Determine the (x, y) coordinate at the center of the cell enclosing the given text.  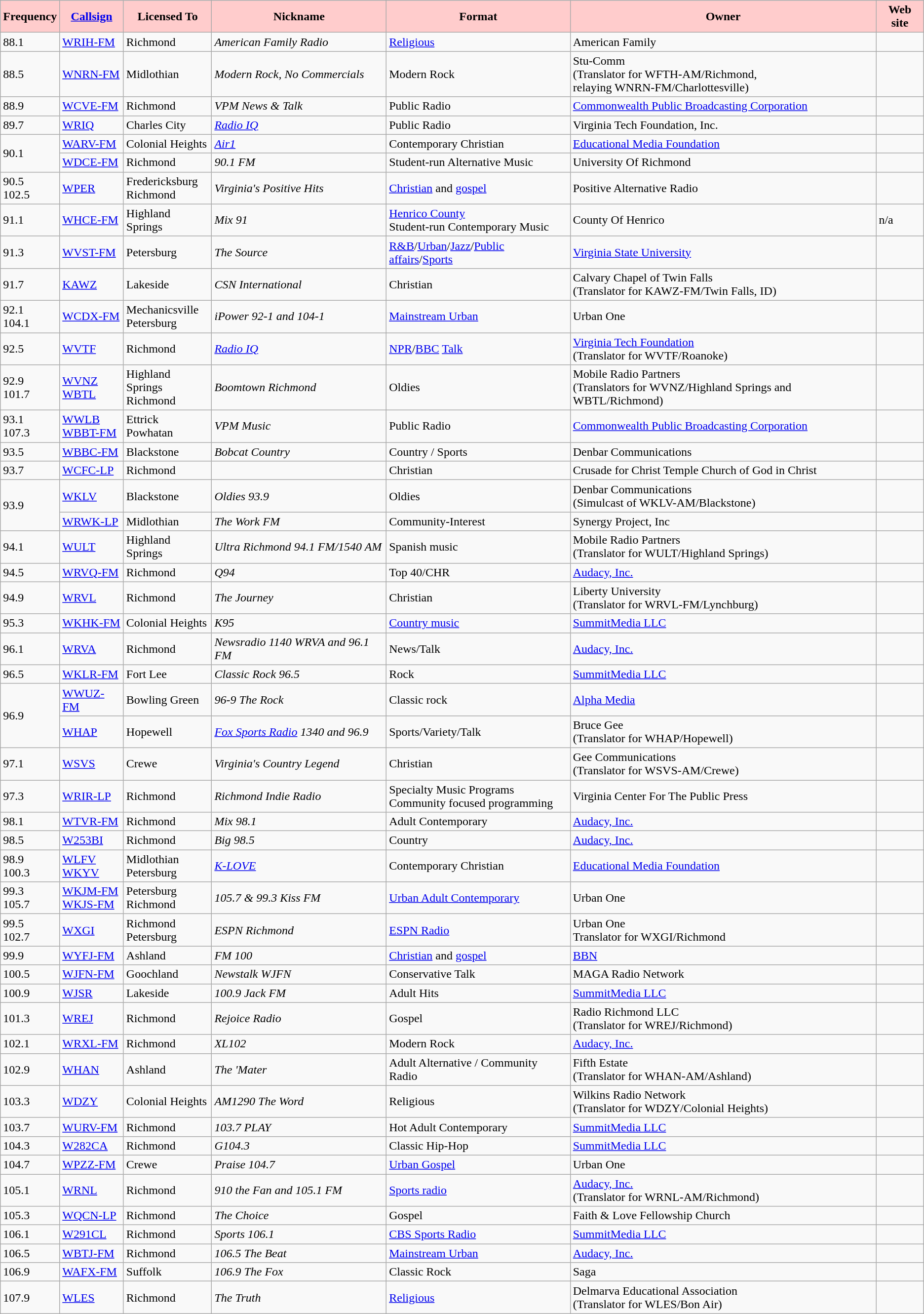
WREJ (92, 1018)
WPZZ-FM (92, 1164)
91.1 (30, 220)
EttrickPowhatan (168, 427)
WJFN-FM (92, 974)
94.9 (30, 597)
BBN (723, 956)
WULT (92, 547)
FredericksburgRichmond (168, 188)
Newsradio 1140 WRVA and 96.1 FM (299, 649)
Q94 (299, 572)
100.9 Jack FM (299, 993)
The 'Mater (299, 1070)
WRNL (92, 1190)
iPower 92-1 and 104-1 (299, 316)
Henrico CountyStudent-run Contemporary Music (478, 220)
103.3 (30, 1101)
VPM Music (299, 427)
Virginia's Positive Hits (299, 188)
Gee Communications(Translator for WSVS-AM/Crewe) (723, 763)
WHAP (92, 732)
WKJM-FMWKJS-FM (92, 898)
94.1 (30, 547)
WRIR-LP (92, 796)
WVTF (92, 349)
Denbar Communications(Simulcast of WKLV-AM/Blackstone) (723, 496)
104.3 (30, 1146)
103.7 (30, 1127)
The Source (299, 252)
Virginia Tech Foundation, Inc. (723, 125)
American Family (723, 42)
Fifth Estate(Translator for WHAN-AM/Ashland) (723, 1070)
Format (478, 17)
Conservative Talk (478, 974)
106.5 (30, 1253)
Frequency (30, 17)
103.7 PLAY (299, 1127)
Virginia Tech Foundation(Translator for WVTF/Roanoke) (723, 349)
Fox Sports Radio 1340 and 96.9 (299, 732)
Adult Contemporary (478, 822)
106.1 (30, 1234)
WBBC-FM (92, 452)
Adult Alternative / Community Radio (478, 1070)
Community-Interest (478, 521)
WHAN (92, 1070)
WVNZWBTL (92, 388)
96.5 (30, 674)
WDZY (92, 1101)
WDCE-FM (92, 162)
The Work FM (299, 521)
Highland SpringsRichmond (168, 388)
Country music (478, 623)
910 the Fan and 105.1 FM (299, 1190)
WCDX-FM (92, 316)
Wilkins Radio Network(Translator for WDZY/Colonial Heights) (723, 1101)
99.5102.7 (30, 930)
W291CL (92, 1234)
WNRN-FM (92, 74)
Web site (900, 17)
Radio Richmond LLC(Translator for WREJ/Richmond) (723, 1018)
WKHK-FM (92, 623)
Richmond Indie Radio (299, 796)
92.1104.1 (30, 316)
88.9 (30, 106)
Newstalk WJFN (299, 974)
Alpha Media (723, 699)
WVST-FM (92, 252)
K95 (299, 623)
WLES (92, 1298)
W253BI (92, 840)
Country / Sports (478, 452)
90.1 FM (299, 162)
Bobcat Country (299, 452)
Virginia Center For The Public Press (723, 796)
n/a (900, 220)
MechanicsvillePetersburg (168, 316)
91.3 (30, 252)
XL102 (299, 1044)
WRXL-FM (92, 1044)
WWUZ-FM (92, 699)
96.1 (30, 649)
Owner (723, 17)
98.9100.3 (30, 866)
WCVE-FM (92, 106)
PetersburgRichmond (168, 898)
Air1 (299, 144)
Big 98.5 (299, 840)
105.3 (30, 1216)
WHCE-FM (92, 220)
90.5102.5 (30, 188)
Ultra Richmond 94.1 FM/1540 AM (299, 547)
Goochland (168, 974)
County Of Henrico (723, 220)
106.5 The Beat (299, 1253)
WBTJ-FM (92, 1253)
Mobile Radio Partners(Translators for WVNZ/Highland Springs and WBTL/Richmond) (723, 388)
WQCN-LP (92, 1216)
Classic Rock 96.5 (299, 674)
Spanish music (478, 547)
105.1 (30, 1190)
WRVA (92, 649)
The Journey (299, 597)
WXGI (92, 930)
MAGA Radio Network (723, 974)
WYFJ-FM (92, 956)
Callsign (92, 17)
VPM News & Talk (299, 106)
95.3 (30, 623)
FM 100 (299, 956)
WLFVWKYV (92, 866)
CSN International (299, 284)
ESPN Richmond (299, 930)
Hopewell (168, 732)
MidlothianPetersburg (168, 866)
K-LOVE (299, 866)
91.7 (30, 284)
Charles City (168, 125)
Student-run Alternative Music (478, 162)
96.9 (30, 716)
R&B/Urban/Jazz/Public affairs/Sports (478, 252)
Specialty Music ProgramsCommunity focused programming (478, 796)
96-9 The Rock (299, 699)
Mobile Radio Partners(Translator for WULT/Highland Springs) (723, 547)
Licensed To (168, 17)
93.1107.3 (30, 427)
The Truth (299, 1298)
Bruce Gee(Translator for WHAP/Hopewell) (723, 732)
WRVL (92, 597)
88.1 (30, 42)
102.9 (30, 1070)
WCFC-LP (92, 471)
100.5 (30, 974)
Fort Lee (168, 674)
104.7 (30, 1164)
WPER (92, 188)
NPR/BBC Talk (478, 349)
88.5 (30, 74)
Sports radio (478, 1190)
Virginia State University (723, 252)
97.3 (30, 796)
Stu-Comm(Translator for WFTH-AM/Richmond, relaying WNRN-FM/Charlottesville) (723, 74)
Rejoice Radio (299, 1018)
WRVQ-FM (92, 572)
100.9 (30, 993)
93.5 (30, 452)
American Family Radio (299, 42)
WURV-FM (92, 1127)
92.9101.7 (30, 388)
Sports 106.1 (299, 1234)
W282CA (92, 1146)
WJSR (92, 993)
92.5 (30, 349)
Hot Adult Contemporary (478, 1127)
Top 40/CHR (478, 572)
Modern Rock, No Commercials (299, 74)
WSVS (92, 763)
Delmarva Educational Association(Translator for WLES/Bon Air) (723, 1298)
99.9 (30, 956)
WKLV (92, 496)
93.9 (30, 506)
WWLBWBBT-FM (92, 427)
RichmondPetersburg (168, 930)
106.9 (30, 1272)
ESPN Radio (478, 930)
News/Talk (478, 649)
Positive Alternative Radio (723, 188)
CBS Sports Radio (478, 1234)
WARV-FM (92, 144)
107.9 (30, 1298)
Classic Hip-Hop (478, 1146)
Liberty University(Translator for WRVL-FM/Lynchburg) (723, 597)
G104.3 (299, 1146)
98.5 (30, 840)
Denbar Communications (723, 452)
Calvary Chapel of Twin Falls(Translator for KAWZ-FM/Twin Falls, ID) (723, 284)
WRIQ (92, 125)
WTVR-FM (92, 822)
Classic Rock (478, 1272)
Nickname (299, 17)
Virginia's Country Legend (299, 763)
WRWK-LP (92, 521)
90.1 (30, 153)
Faith & Love Fellowship Church (723, 1216)
Classic rock (478, 699)
Audacy, Inc.(Translator for WRNL-AM/Richmond) (723, 1190)
Sports/Variety/Talk (478, 732)
Petersburg (168, 252)
Urban Adult Contemporary (478, 898)
98.1 (30, 822)
Bowling Green (168, 699)
101.3 (30, 1018)
Suffolk (168, 1272)
The Choice (299, 1216)
AM1290 The Word (299, 1101)
Saga (723, 1272)
Adult Hits (478, 993)
Country (478, 840)
KAWZ (92, 284)
Boomtown Richmond (299, 388)
WRIH-FM (92, 42)
99.3105.7 (30, 898)
Urban OneTranslator for WXGI/Richmond (723, 930)
University Of Richmond (723, 162)
Crusade for Christ Temple Church of God in Christ (723, 471)
Synergy Project, Inc (723, 521)
Oldies 93.9 (299, 496)
93.7 (30, 471)
97.1 (30, 763)
105.7 & 99.3 Kiss FM (299, 898)
WKLR-FM (92, 674)
WAFX-FM (92, 1272)
Urban Gospel (478, 1164)
Rock (478, 674)
89.7 (30, 125)
102.1 (30, 1044)
Mix 91 (299, 220)
Mix 98.1 (299, 822)
Praise 104.7 (299, 1164)
94.5 (30, 572)
106.9 The Fox (299, 1272)
